Return the (X, Y) coordinate for the center point of the cell that contains the specified text.  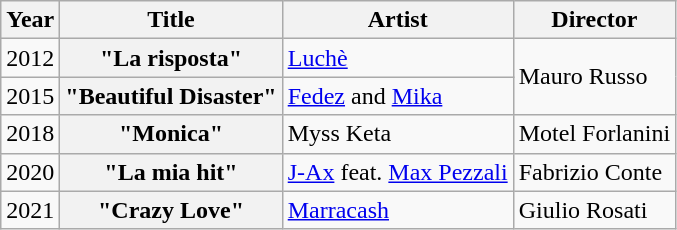
"Crazy Love" (171, 210)
"La risposta" (171, 58)
Title (171, 20)
Artist (398, 20)
Giulio Rosati (594, 210)
Myss Keta (398, 134)
"La mia hit" (171, 172)
2020 (30, 172)
Motel Forlanini (594, 134)
2012 (30, 58)
Fabrizio Conte (594, 172)
Director (594, 20)
Mauro Russo (594, 77)
"Monica" (171, 134)
2021 (30, 210)
Fedez and Mika (398, 96)
Luchè (398, 58)
2018 (30, 134)
J-Ax feat. Max Pezzali (398, 172)
2015 (30, 96)
"Beautiful Disaster" (171, 96)
Marracash (398, 210)
Year (30, 20)
